Extract the (X, Y) coordinate from the center of the cell holding the provided text.  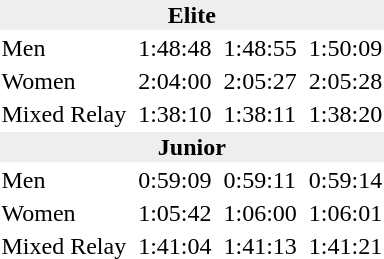
1:48:55 (260, 48)
1:48:48 (175, 48)
1:50:09 (345, 48)
1:38:10 (175, 114)
1:06:00 (260, 213)
1:38:20 (345, 114)
1:06:01 (345, 213)
2:05:27 (260, 81)
1:05:42 (175, 213)
1:38:11 (260, 114)
2:04:00 (175, 81)
Elite (192, 15)
2:05:28 (345, 81)
0:59:11 (260, 180)
Junior (192, 147)
0:59:14 (345, 180)
0:59:09 (175, 180)
Mixed Relay (64, 114)
